Determine the (x, y) coordinate at the center of the cell enclosing the given text.  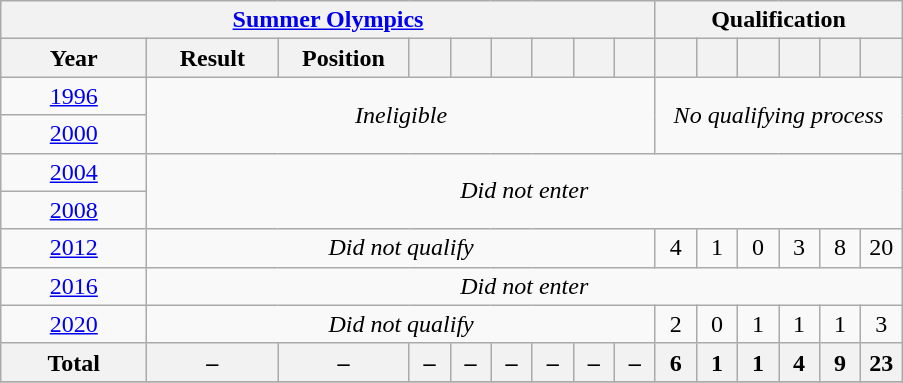
Ineligible (401, 115)
9 (840, 362)
1996 (74, 96)
Position (344, 58)
Qualification (778, 20)
2016 (74, 286)
2020 (74, 324)
2000 (74, 134)
Year (74, 58)
No qualifying process (778, 115)
23 (882, 362)
Summer Olympics (328, 20)
20 (882, 248)
6 (676, 362)
Result (212, 58)
2012 (74, 248)
2004 (74, 172)
Total (74, 362)
8 (840, 248)
2 (676, 324)
2008 (74, 210)
